Find where the given text appears and provide that cell's center as [x, y] coordinate. 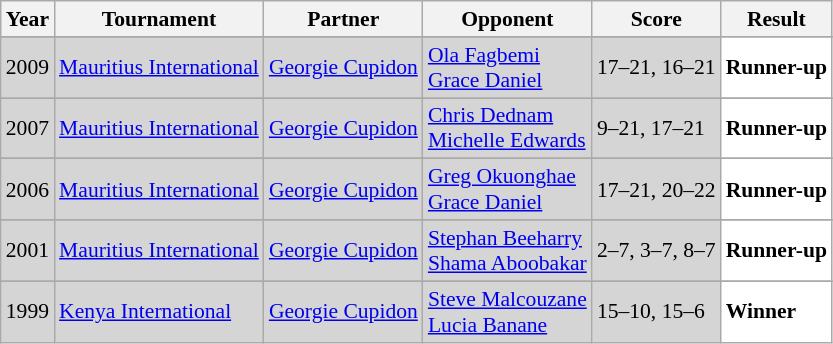
2–7, 3–7, 8–7 [656, 250]
17–21, 20–22 [656, 190]
Chris Dednam Michelle Edwards [508, 128]
Ola Fagbemi Grace Daniel [508, 68]
17–21, 16–21 [656, 68]
Opponent [508, 19]
Stephan Beeharry Shama Aboobakar [508, 250]
15–10, 15–6 [656, 312]
2001 [28, 250]
1999 [28, 312]
2006 [28, 190]
Partner [344, 19]
9–21, 17–21 [656, 128]
Greg Okuonghae Grace Daniel [508, 190]
2009 [28, 68]
Result [776, 19]
2007 [28, 128]
Kenya International [159, 312]
Winner [776, 312]
Score [656, 19]
Year [28, 19]
Tournament [159, 19]
Steve Malcouzane Lucia Banane [508, 312]
